Return [X, Y] of the center of cell containing provided text 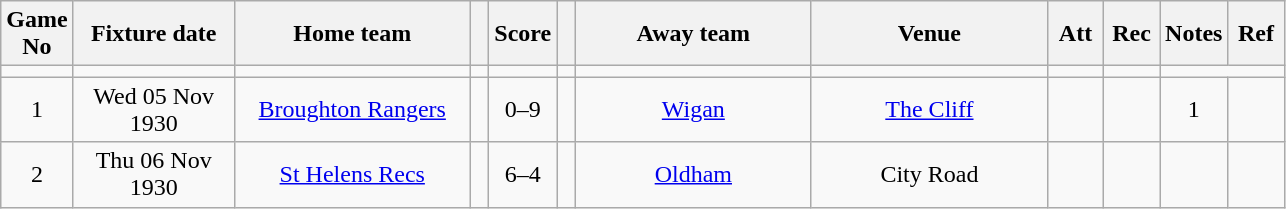
Wed 05 Nov 1930 [154, 110]
2 [37, 174]
Ref [1256, 34]
Rec [1132, 34]
Att [1075, 34]
Wigan [693, 110]
Broughton Rangers [352, 110]
Score [523, 34]
Notes [1194, 34]
St Helens Recs [352, 174]
0–9 [523, 110]
Game No [37, 34]
Thu 06 Nov 1930 [154, 174]
Away team [693, 34]
Venue [929, 34]
The Cliff [929, 110]
Home team [352, 34]
Oldham [693, 174]
City Road [929, 174]
6–4 [523, 174]
Fixture date [154, 34]
